Locate the cell with the specified text and output its (x, y) center coordinate. 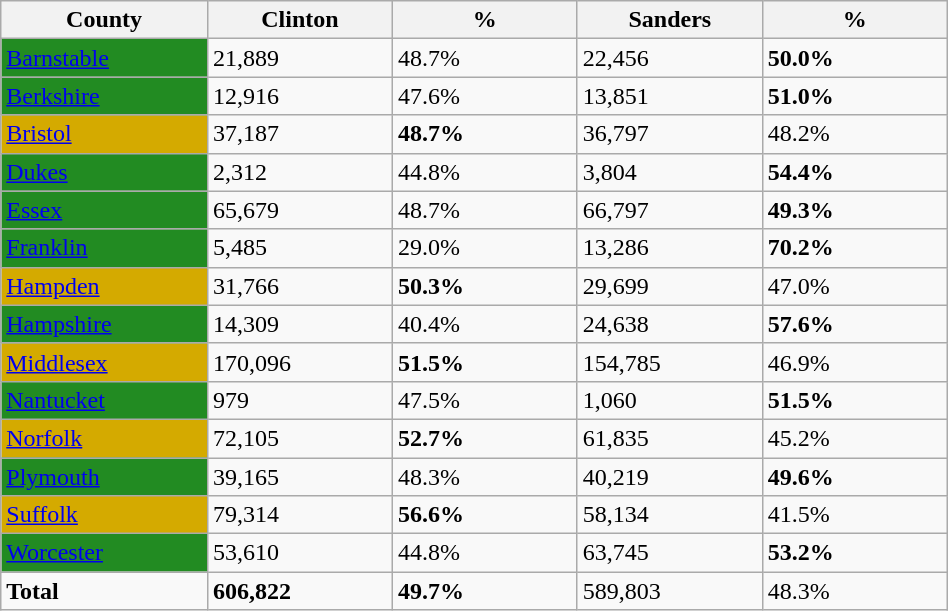
49.7% (484, 591)
Sanders (670, 20)
36,797 (670, 134)
49.6% (854, 477)
51.0% (854, 96)
52.7% (484, 438)
Hampshire (104, 324)
45.2% (854, 438)
2,312 (300, 172)
24,638 (670, 324)
57.6% (854, 324)
Barnstable (104, 58)
72,105 (300, 438)
County (104, 20)
41.5% (854, 515)
21,889 (300, 58)
Hampden (104, 286)
53.2% (854, 553)
48.2% (854, 134)
Worcester (104, 553)
40.4% (484, 324)
Total (104, 591)
47.5% (484, 400)
53,610 (300, 553)
50.3% (484, 286)
5,485 (300, 248)
63,745 (670, 553)
1,060 (670, 400)
58,134 (670, 515)
Norfolk (104, 438)
606,822 (300, 591)
70.2% (854, 248)
Suffolk (104, 515)
29,699 (670, 286)
13,851 (670, 96)
170,096 (300, 362)
56.6% (484, 515)
22,456 (670, 58)
Middlesex (104, 362)
Berkshire (104, 96)
40,219 (670, 477)
66,797 (670, 210)
Essex (104, 210)
154,785 (670, 362)
49.3% (854, 210)
Franklin (104, 248)
Dukes (104, 172)
47.0% (854, 286)
54.4% (854, 172)
65,679 (300, 210)
39,165 (300, 477)
13,286 (670, 248)
3,804 (670, 172)
50.0% (854, 58)
79,314 (300, 515)
37,187 (300, 134)
Plymouth (104, 477)
12,916 (300, 96)
61,835 (670, 438)
31,766 (300, 286)
46.9% (854, 362)
Clinton (300, 20)
47.6% (484, 96)
Bristol (104, 134)
29.0% (484, 248)
979 (300, 400)
14,309 (300, 324)
Nantucket (104, 400)
589,803 (670, 591)
